Locate the cell with the specified text and output its [X, Y] center coordinate. 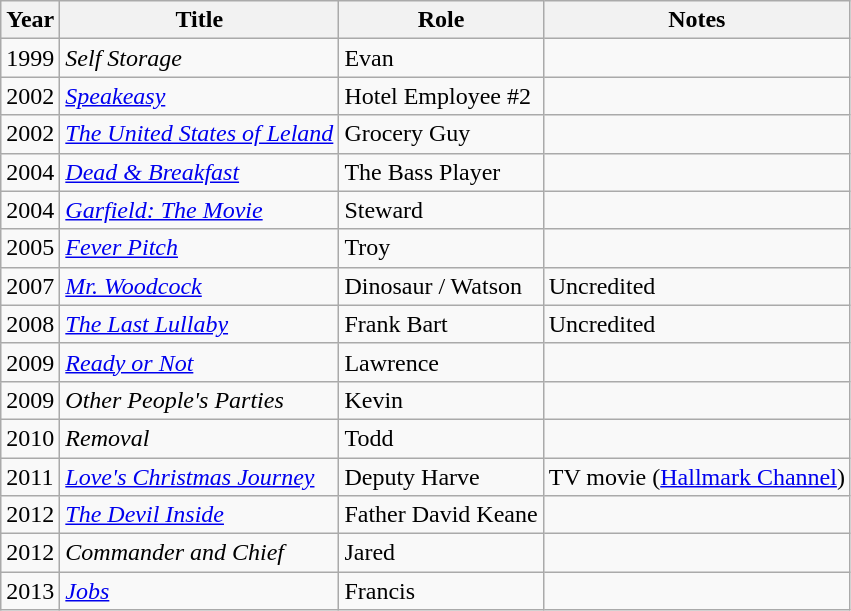
Hotel Employee #2 [441, 96]
Other People's Parties [200, 400]
Lawrence [441, 362]
TV movie (Hallmark Channel) [696, 477]
2011 [30, 477]
Fever Pitch [200, 248]
Year [30, 20]
Father David Keane [441, 515]
Title [200, 20]
The Last Lullaby [200, 324]
Notes [696, 20]
Grocery Guy [441, 134]
Steward [441, 210]
The United States of Leland [200, 134]
The Bass Player [441, 172]
Mr. Woodcock [200, 286]
Commander and Chief [200, 553]
Jobs [200, 591]
2013 [30, 591]
2007 [30, 286]
Ready or Not [200, 362]
Love's Christmas Journey [200, 477]
Dinosaur / Watson [441, 286]
2010 [30, 438]
Deputy Harve [441, 477]
The Devil Inside [200, 515]
2005 [30, 248]
Garfield: The Movie [200, 210]
Frank Bart [441, 324]
Role [441, 20]
Todd [441, 438]
Jared [441, 553]
1999 [30, 58]
Removal [200, 438]
2008 [30, 324]
Troy [441, 248]
Francis [441, 591]
Dead & Breakfast [200, 172]
Self Storage [200, 58]
Evan [441, 58]
Speakeasy [200, 96]
Kevin [441, 400]
